Detect which cell encompasses the target text, then output its (X, Y) center coordinate. 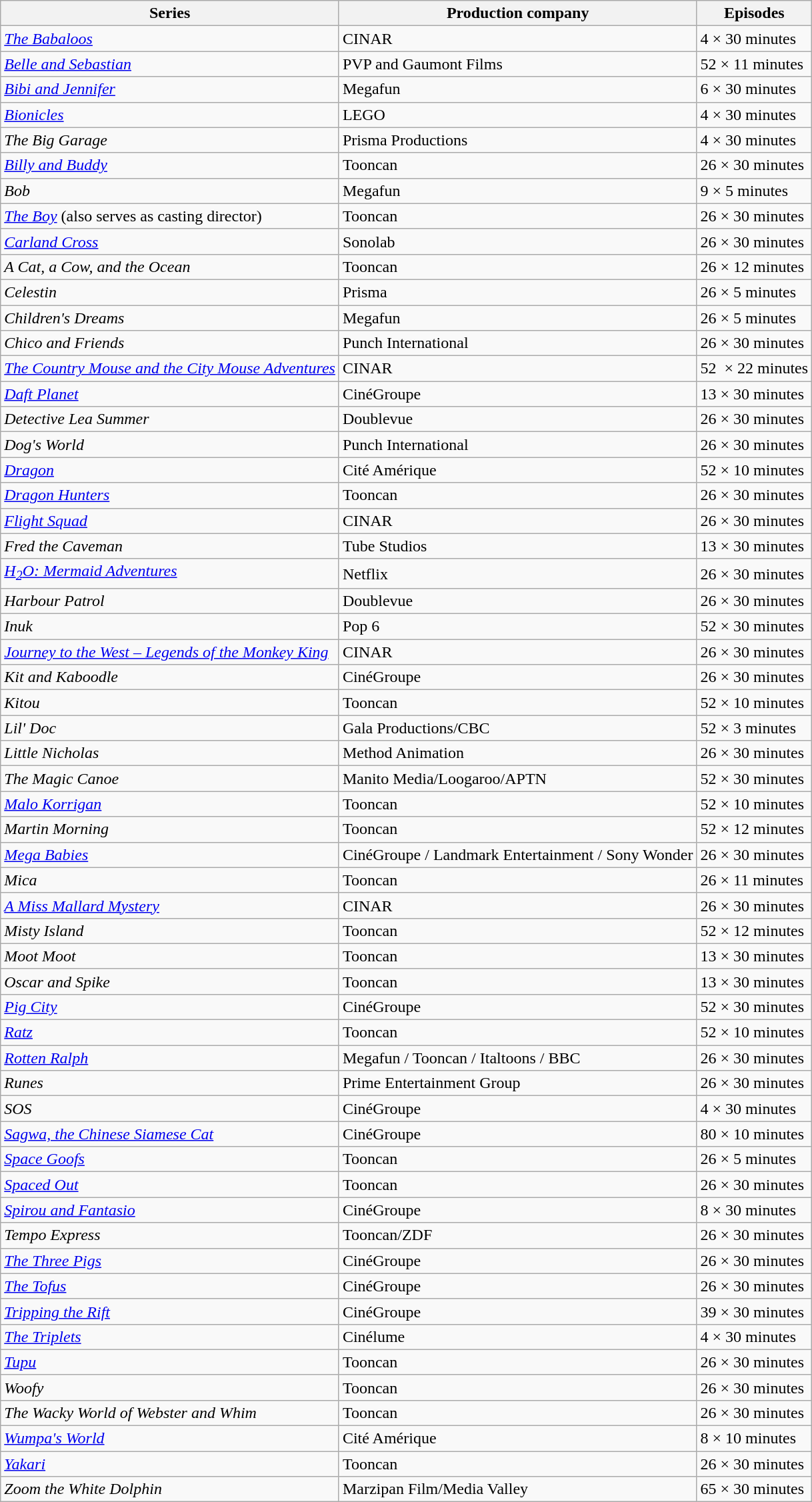
8 × 10 minutes (755, 1439)
Misty Island (170, 931)
80 × 10 minutes (755, 1134)
Cinélume (517, 1337)
Malo Korrigan (170, 804)
Sagwa, the Chinese Siamese Cat (170, 1134)
Bionicles (170, 115)
Carland Cross (170, 241)
Bibi and Jennifer (170, 89)
The Three Pigs (170, 1261)
Tempo Express (170, 1235)
Megafun / Tooncan / Italtoons / BBC (517, 1058)
The Country Mouse and the City Mouse Adventures (170, 369)
Sonolab (517, 241)
Gala Productions/CBC (517, 728)
Journey to the West – Legends of the Monkey King (170, 652)
Series (170, 13)
Production company (517, 13)
Tube Studios (517, 546)
26 × 11 minutes (755, 880)
Fred the Caveman (170, 546)
39 × 30 minutes (755, 1311)
Pop 6 (517, 627)
LEGO (517, 115)
A Miss Mallard Mystery (170, 905)
Episodes (755, 13)
Lil' Doc (170, 728)
Netflix (517, 573)
The Triplets (170, 1337)
Harbour Patrol (170, 601)
Wumpa's World (170, 1439)
Zoom the White Dolphin (170, 1489)
Runes (170, 1083)
9 × 5 minutes (755, 191)
Tripping the Rift (170, 1311)
Daft Planet (170, 394)
Little Nicholas (170, 753)
Kit and Kaboodle (170, 677)
Spaced Out (170, 1185)
Belle and Sebastian (170, 64)
Celestin (170, 292)
Children's Dreams (170, 318)
Billy and Buddy (170, 165)
Marzipan Film/Media Valley (517, 1489)
Mega Babies (170, 855)
Oscar and Spike (170, 981)
Bob (170, 191)
CinéGroupe / Landmark Entertainment / Sony Wonder (517, 855)
The Tofus (170, 1286)
Space Goofs (170, 1159)
Flight Squad (170, 521)
Inuk (170, 627)
8 × 30 minutes (755, 1210)
The Boy (also serves as casting director) (170, 216)
Method Animation (517, 753)
The Wacky World of Webster and Whim (170, 1413)
Mica (170, 880)
26 × 12 minutes (755, 267)
Detective Lea Summer (170, 419)
Dragon (170, 470)
SOS (170, 1109)
Dragon Hunters (170, 495)
Prisma Productions (517, 140)
Prisma (517, 292)
The Big Garage (170, 140)
Dog's World (170, 445)
Ratz (170, 1033)
Martin Morning (170, 829)
Chico and Friends (170, 343)
PVP and Gaumont Films (517, 64)
52 × 3 minutes (755, 728)
Woofy (170, 1387)
Prime Entertainment Group (517, 1083)
Yakari (170, 1464)
65 × 30 minutes (755, 1489)
6 × 30 minutes (755, 89)
Pig City (170, 1007)
H2O: Mermaid Adventures (170, 573)
Tupu (170, 1362)
Manito Media/Loogaroo/APTN (517, 779)
Rotten Ralph (170, 1058)
A Cat, a Cow, and the Ocean (170, 267)
52 × 11 minutes (755, 64)
52 × 22 minutes (755, 369)
Moot Moot (170, 956)
The Babaloos (170, 39)
Spirou and Fantasio (170, 1210)
Tooncan/ZDF (517, 1235)
Kitou (170, 703)
The Magic Canoe (170, 779)
